Detect which cell encompasses the target text, then output its (X, Y) center coordinate. 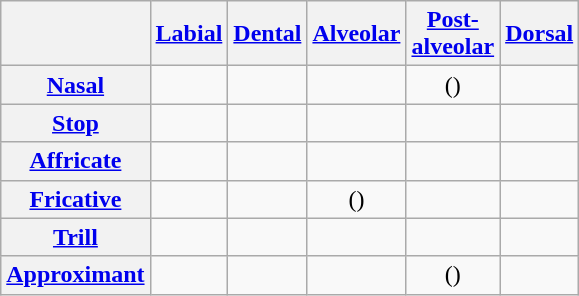
Approximant (76, 275)
Post-alveolar (453, 34)
Labial (189, 34)
Dorsal (540, 34)
Stop (76, 123)
Fricative (76, 199)
Nasal (76, 85)
Alveolar (356, 34)
Trill (76, 237)
Affricate (76, 161)
Dental (268, 34)
